Detect which cell encompasses the target text, then output its (X, Y) center coordinate. 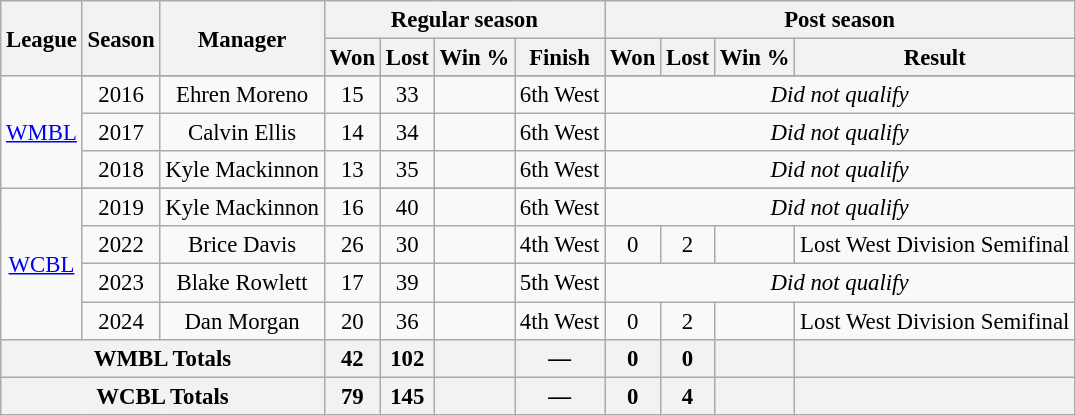
40 (407, 208)
Manager (242, 38)
Finish (560, 58)
102 (407, 358)
2019 (121, 208)
17 (352, 283)
35 (407, 170)
33 (407, 95)
39 (407, 283)
4 (688, 396)
WMBL Totals (163, 358)
16 (352, 208)
Brice Davis (242, 245)
Regular season (464, 20)
2017 (121, 133)
Calvin Ellis (242, 133)
145 (407, 396)
Post season (840, 20)
WCBL Totals (163, 396)
13 (352, 170)
WMBL (42, 132)
20 (352, 321)
Ehren Moreno (242, 95)
2024 (121, 321)
14 (352, 133)
42 (352, 358)
2023 (121, 283)
30 (407, 245)
15 (352, 95)
WCBL (42, 264)
79 (352, 396)
League (42, 38)
26 (352, 245)
Season (121, 38)
Dan Morgan (242, 321)
5th West (560, 283)
2018 (121, 170)
Blake Rowlett (242, 283)
2016 (121, 95)
2022 (121, 245)
34 (407, 133)
36 (407, 321)
Result (935, 58)
